Return the [X, Y] coordinate for the center point of the cell that contains the specified text.  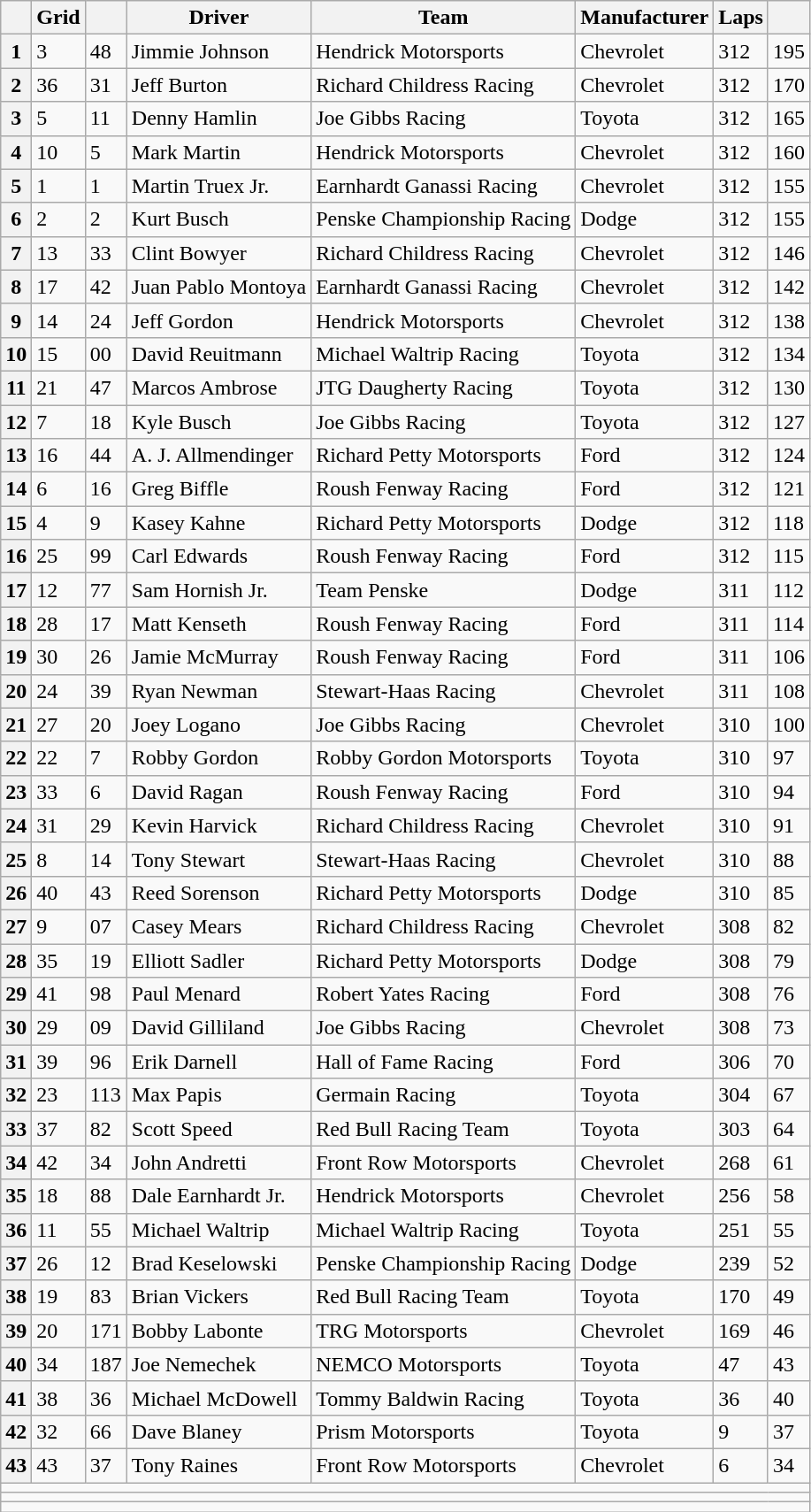
A. J. Allmendinger [218, 456]
Juan Pablo Montoya [218, 287]
73 [789, 1028]
97 [789, 758]
99 [106, 556]
Kasey Kahne [218, 523]
Erik Darnell [218, 1062]
Brian Vickers [218, 1297]
NEMCO Motorsports [444, 1364]
TRG Motorsports [444, 1331]
David Gilliland [218, 1028]
Robby Gordon [218, 758]
Robert Yates Racing [444, 994]
Driver [218, 18]
Manufacturer [645, 18]
115 [789, 556]
61 [789, 1163]
Marcos Ambrose [218, 388]
304 [741, 1095]
306 [741, 1062]
160 [789, 152]
96 [106, 1062]
Team Penske [444, 590]
Dale Earnhardt Jr. [218, 1196]
Denny Hamlin [218, 119]
79 [789, 960]
Jimmie Johnson [218, 51]
66 [106, 1431]
251 [741, 1230]
Kurt Busch [218, 219]
Jamie McMurray [218, 657]
David Ragan [218, 792]
Kyle Busch [218, 422]
112 [789, 590]
Brad Keselowski [218, 1263]
268 [741, 1163]
77 [106, 590]
108 [789, 691]
Mark Martin [218, 152]
121 [789, 489]
Kevin Harvick [218, 825]
Tony Stewart [218, 859]
Reed Sorenson [218, 893]
Martin Truex Jr. [218, 186]
171 [106, 1331]
138 [789, 320]
239 [741, 1263]
Dave Blaney [218, 1431]
118 [789, 523]
169 [741, 1331]
Michael McDowell [218, 1398]
Carl Edwards [218, 556]
76 [789, 994]
100 [789, 725]
07 [106, 926]
00 [106, 354]
David Reuitmann [218, 354]
127 [789, 422]
142 [789, 287]
46 [789, 1331]
Matt Kenseth [218, 624]
165 [789, 119]
48 [106, 51]
58 [789, 1196]
Germain Racing [444, 1095]
Sam Hornish Jr. [218, 590]
303 [741, 1129]
John Andretti [218, 1163]
Max Papis [218, 1095]
83 [106, 1297]
146 [789, 253]
113 [106, 1095]
98 [106, 994]
Greg Biffle [218, 489]
91 [789, 825]
94 [789, 792]
Casey Mears [218, 926]
195 [789, 51]
134 [789, 354]
JTG Daugherty Racing [444, 388]
Laps [741, 18]
Jeff Gordon [218, 320]
Bobby Labonte [218, 1331]
Prism Motorsports [444, 1431]
Grid [58, 18]
49 [789, 1297]
187 [106, 1364]
Joey Logano [218, 725]
70 [789, 1062]
Paul Menard [218, 994]
Elliott Sadler [218, 960]
256 [741, 1196]
67 [789, 1095]
106 [789, 657]
Team [444, 18]
130 [789, 388]
Joe Nemechek [218, 1364]
Michael Waltrip [218, 1230]
85 [789, 893]
Robby Gordon Motorsports [444, 758]
Hall of Fame Racing [444, 1062]
Clint Bowyer [218, 253]
Tony Raines [218, 1465]
Scott Speed [218, 1129]
124 [789, 456]
52 [789, 1263]
Tommy Baldwin Racing [444, 1398]
44 [106, 456]
09 [106, 1028]
Jeff Burton [218, 85]
114 [789, 624]
Ryan Newman [218, 691]
64 [789, 1129]
